Search for the cell housing the specified text and yield its (X, Y) center coordinate. 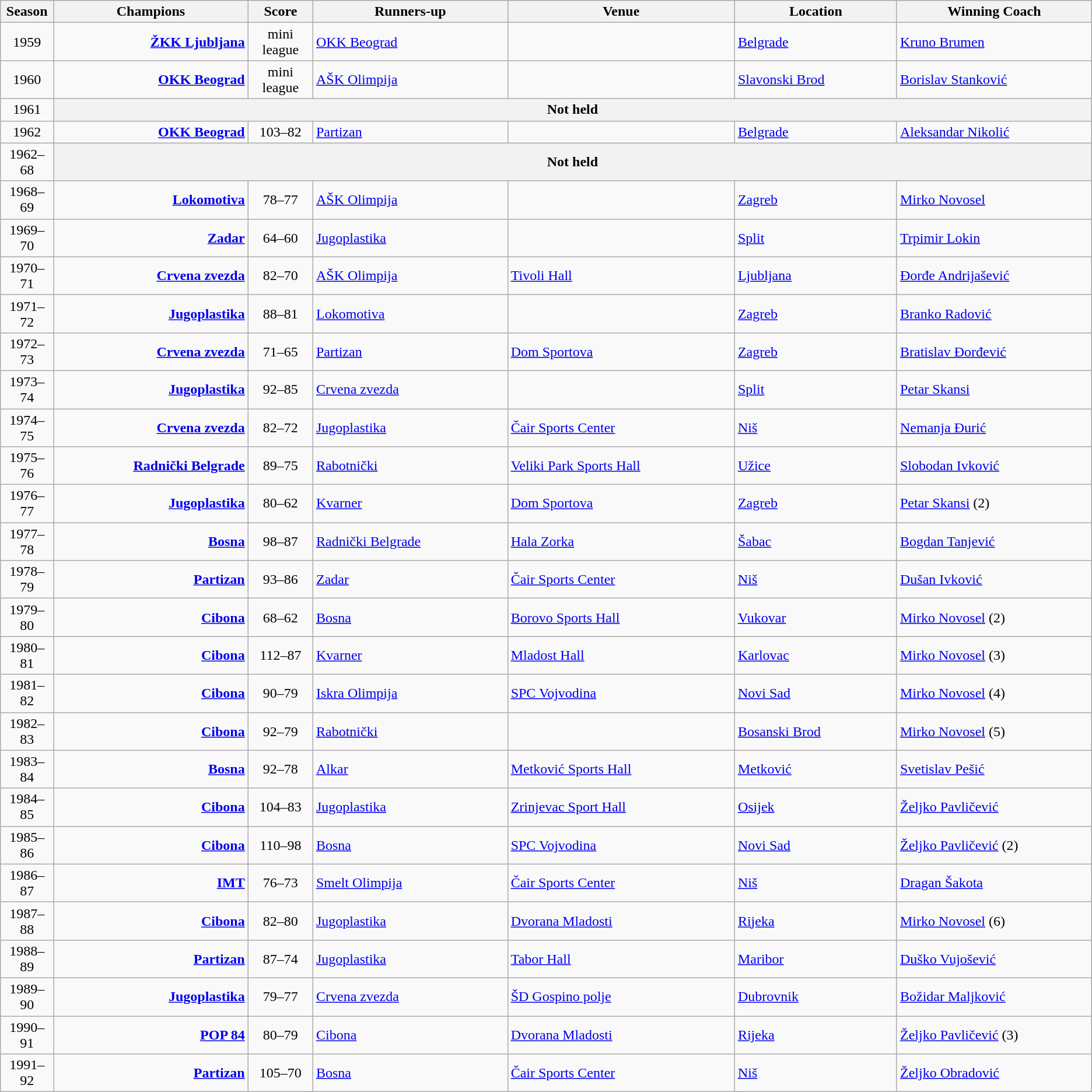
1979–80 (27, 617)
92–79 (280, 731)
1972–73 (27, 351)
1962 (27, 132)
Smelt Olimpija (410, 883)
Mirko Novosel (2) (994, 617)
90–79 (280, 693)
Željko Pavličević (2) (994, 845)
Božidar Maljković (994, 996)
Bosanski Brod (815, 731)
88–81 (280, 314)
1980–81 (27, 656)
76–73 (280, 883)
92–78 (280, 769)
Score (280, 12)
IMT (151, 883)
Željko Obradović (994, 1073)
Location (815, 12)
Petar Skansi (2) (994, 504)
Zrinjevac Sport Hall (621, 807)
79–77 (280, 996)
Ljubljana (815, 275)
1978–79 (27, 580)
1973–74 (27, 390)
64–60 (280, 238)
Aleksandar Nikolić (994, 132)
Slobodan Ivković (994, 466)
Dragan Šakota (994, 883)
Champions (151, 12)
Bratislav Đorđević (994, 351)
80–79 (280, 1035)
Osijek (815, 807)
Dušan Ivković (994, 580)
Mirko Novosel (6) (994, 921)
ŠD Gospino polje (621, 996)
Hala Zorka (621, 541)
Duško Vujošević (994, 959)
1968–69 (27, 199)
Trpimir Lokin (994, 238)
Maribor (815, 959)
1976–77 (27, 504)
Season (27, 12)
Runners-up (410, 12)
Vukovar (815, 617)
Mirko Novosel (5) (994, 731)
Branko Radović (994, 314)
Mirko Novosel (4) (994, 693)
1961 (27, 110)
1960 (27, 79)
1982–83 (27, 731)
103–82 (280, 132)
112–87 (280, 656)
1990–91 (27, 1035)
80–62 (280, 504)
Mirko Novosel (994, 199)
105–70 (280, 1073)
1989–90 (27, 996)
Đorđe Andrijašević (994, 275)
1974–75 (27, 427)
82–80 (280, 921)
Šabac (815, 541)
Borislav Stanković (994, 79)
POP 84 (151, 1035)
Bogdan Tanjević (994, 541)
1971–72 (27, 314)
Venue (621, 12)
89–75 (280, 466)
ŽKK Ljubljana (151, 42)
Metković (815, 769)
Kruno Brumen (994, 42)
78–77 (280, 199)
Svetislav Pešić (994, 769)
Mirko Novosel (3) (994, 656)
1986–87 (27, 883)
1962–68 (27, 162)
1984–85 (27, 807)
Borovo Sports Hall (621, 617)
Dubrovnik (815, 996)
Karlovac (815, 656)
Iskra Olimpija (410, 693)
Tivoli Hall (621, 275)
1983–84 (27, 769)
Slavonski Brod (815, 79)
1987–88 (27, 921)
Mladost Hall (621, 656)
68–62 (280, 617)
82–70 (280, 275)
92–85 (280, 390)
1959 (27, 42)
Veliki Park Sports Hall (621, 466)
1985–86 (27, 845)
1977–78 (27, 541)
Winning Coach (994, 12)
104–83 (280, 807)
1970–71 (27, 275)
Željko Pavličević (3) (994, 1035)
82–72 (280, 427)
98–87 (280, 541)
110–98 (280, 845)
1991–92 (27, 1073)
93–86 (280, 580)
Željko Pavličević (994, 807)
Alkar (410, 769)
87–74 (280, 959)
Tabor Hall (621, 959)
1969–70 (27, 238)
Petar Skansi (994, 390)
1988–89 (27, 959)
1975–76 (27, 466)
Metković Sports Hall (621, 769)
Užice (815, 466)
1981–82 (27, 693)
71–65 (280, 351)
Nemanja Đurić (994, 427)
